Capture the cell that displays the provided text and extract its (x, y) central coordinate. 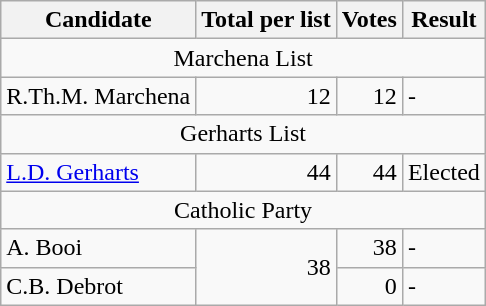
R.Th.M. Marchena (98, 96)
Catholic Party (244, 210)
Gerharts List (244, 134)
Candidate (98, 20)
0 (369, 286)
L.D. Gerharts (98, 172)
A. Booi (98, 248)
Result (444, 20)
Total per list (266, 20)
C.B. Debrot (98, 286)
Votes (369, 20)
Elected (444, 172)
Marchena List (244, 58)
